Find where the given text appears and provide that cell's center as [X, Y] coordinate. 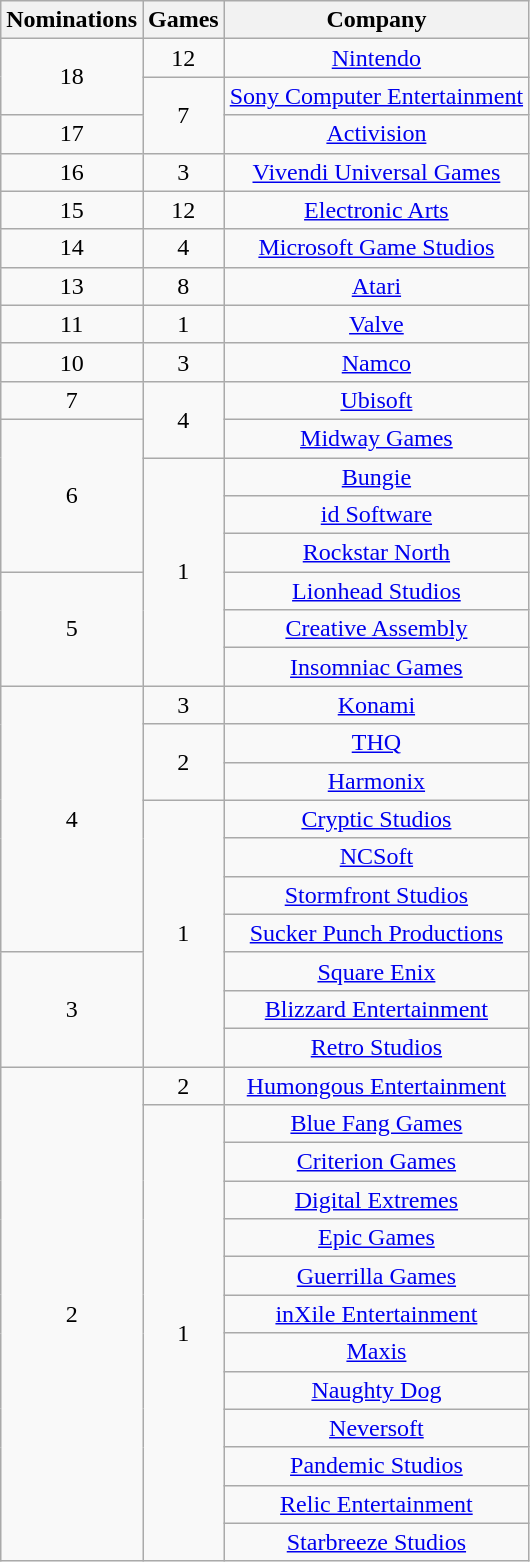
Creative Assembly [376, 629]
Bungie [376, 477]
Company [376, 20]
15 [72, 210]
5 [72, 629]
Blue Fang Games [376, 1124]
Naughty Dog [376, 1390]
Relic Entertainment [376, 1504]
Atari [376, 286]
Namco [376, 362]
inXile Entertainment [376, 1314]
Guerrilla Games [376, 1276]
Nintendo [376, 58]
THQ [376, 743]
Microsoft Game Studios [376, 248]
Retro Studios [376, 1047]
17 [72, 134]
Sony Computer Entertainment [376, 96]
Maxis [376, 1352]
Digital Extremes [376, 1200]
Neversoft [376, 1428]
6 [72, 495]
Harmonix [376, 781]
Pandemic Studios [376, 1466]
Activision [376, 134]
Vivendi Universal Games [376, 172]
14 [72, 248]
8 [183, 286]
Ubisoft [376, 400]
11 [72, 324]
Konami [376, 705]
Epic Games [376, 1238]
16 [72, 172]
Rockstar North [376, 553]
Nominations [72, 20]
Cryptic Studios [376, 819]
Lionhead Studios [376, 591]
Sucker Punch Productions [376, 933]
id Software [376, 515]
Insomniac Games [376, 667]
13 [72, 286]
Humongous Entertainment [376, 1085]
Games [183, 20]
NCSoft [376, 857]
Electronic Arts [376, 210]
Criterion Games [376, 1162]
Blizzard Entertainment [376, 1009]
Starbreeze Studios [376, 1542]
Valve [376, 324]
18 [72, 77]
10 [72, 362]
Stormfront Studios [376, 895]
Midway Games [376, 438]
Square Enix [376, 971]
